From the cell containing the given text, extract its center point as (X, Y) coordinate. 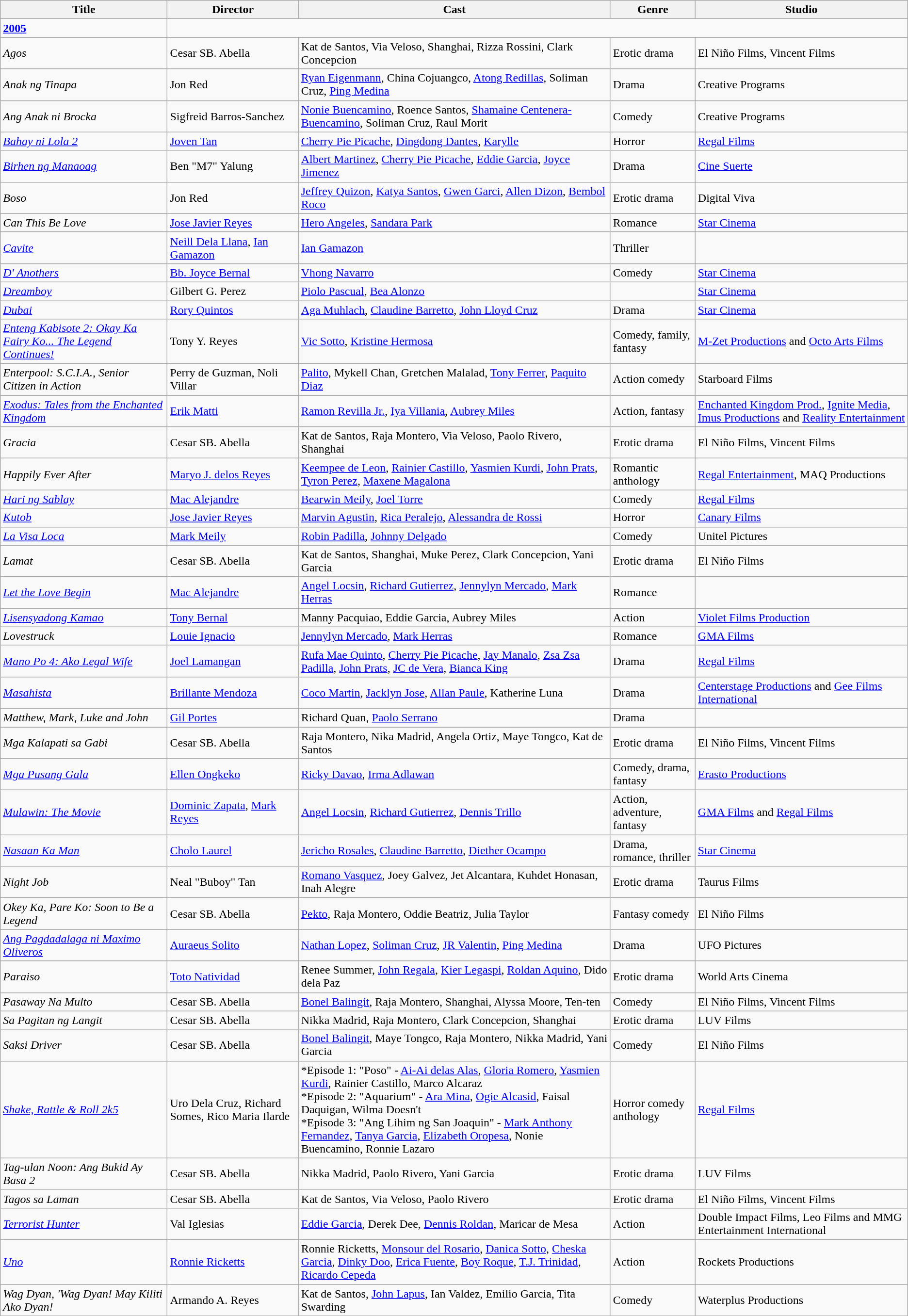
Armando A. Reyes (233, 1300)
Bearwin Meily, Joel Torre (454, 499)
Dominic Zapata, Mark Reyes (233, 812)
Brillante Mendoza (233, 693)
Taurus Films (801, 882)
Robin Padilla, Johnny Delgado (454, 536)
2005 (84, 28)
Action, adventure, fantasy (653, 812)
Nathan Lopez, Soliman Cruz, JR Valentin, Ping Medina (454, 945)
Jennylyn Mercado, Mark Herras (454, 636)
Kat de Santos, Raja Montero, Via Veloso, Paolo Rivero, Shanghai (454, 442)
Paraiso (84, 977)
Piolo Pascual, Bea Alonzo (454, 291)
Uro Dela Cruz, Richard Somes, Rico Maria Ilarde (233, 1109)
Tagos sa Laman (84, 1199)
Kutob (84, 518)
Mga Pusang Gala (84, 774)
Horror comedy anthology (653, 1109)
Cholo Laurel (233, 851)
Unitel Pictures (801, 536)
Cast (454, 10)
Gil Portes (233, 717)
Title (84, 10)
Aga Muhlach, Claudine Barretto, John Lloyd Cruz (454, 310)
Genre (653, 10)
Okey Ka, Pare Ko: Soon to Be a Legend (84, 914)
Kat de Santos, Via Veloso, Paolo Rivero (454, 1199)
Joel Lamangan (233, 661)
Can This Be Love (84, 223)
Ricky Davao, Irma Adlawan (454, 774)
Marvin Agustin, Rica Peralejo, Alessandra de Rossi (454, 518)
Tag-ulan Noon: Ang Bukid Ay Basa 2 (84, 1174)
Louie Ignacio (233, 636)
Ramon Revilla Jr., Iya Villania, Aubrey Miles (454, 411)
Tony Y. Reyes (233, 341)
Rockets Productions (801, 1262)
Bonel Balingit, Raja Montero, Shanghai, Alyssa Moore, Ten-ten (454, 1002)
Uno (84, 1262)
Comedy, family, fantasy (653, 341)
La Visa Loca (84, 536)
Neal "Buboy" Tan (233, 882)
Maryo J. delos Reyes (233, 474)
Manny Pacquiao, Eddie Garcia, Aubrey Miles (454, 617)
Jericho Rosales, Claudine Barretto, Diether Ocampo (454, 851)
Saksi Driver (84, 1045)
Bahay ni Lola 2 (84, 141)
Vhong Navarro (454, 273)
Birhen ng Manaoag (84, 166)
Perry de Guzman, Noli Villar (233, 379)
GMA Films and Regal Films (801, 812)
UFO Pictures (801, 945)
Nonie Buencamino, Roence Santos, Shamaine Centenera-Buencamino, Soliman Cruz, Raul Morit (454, 116)
Palito, Mykell Chan, Gretchen Malalad, Tony Ferrer, Paquito Diaz (454, 379)
Fantasy comedy (653, 914)
Hari ng Sablay (84, 499)
Mulawin: The Movie (84, 812)
Kat de Santos, John Lapus, Ian Valdez, Emilio Garcia, Tita Swarding (454, 1300)
Wag Dyan, 'Wag Dyan! May Kiliti Ako Dyan! (84, 1300)
Rory Quintos (233, 310)
Dreamboy (84, 291)
Joven Tan (233, 141)
Mark Meily (233, 536)
Raja Montero, Nika Madrid, Angela Ortiz, Maye Tongco, Kat de Santos (454, 742)
Nasaan Ka Man (84, 851)
Double Impact Films, Leo Films and MMG Entertainment International (801, 1223)
Angel Locsin, Richard Gutierrez, Dennis Trillo (454, 812)
Erik Matti (233, 411)
Keempee de Leon, Rainier Castillo, Yasmien Kurdi, John Prats, Tyron Perez, Maxene Magalona (454, 474)
Enterpool: S.C.I.A., Senior Citizen in Action (84, 379)
Director (233, 10)
Comedy, drama, fantasy (653, 774)
Nikka Madrid, Paolo Rivero, Yani Garcia (454, 1174)
Ronnie Ricketts, Monsour del Rosario, Danica Sotto, Cheska Garcia, Dinky Doo, Erica Fuente, Boy Roque, T.J. Trinidad, Ricardo Cepeda (454, 1262)
Happily Ever After (84, 474)
D' Anothers (84, 273)
Kat de Santos, Shanghai, Muke Perez, Clark Concepcion, Yani Garcia (454, 561)
Agos (84, 53)
Sa Pagitan ng Langit (84, 1020)
Bb. Joyce Bernal (233, 273)
Ben "M7" Yalung (233, 166)
Action comedy (653, 379)
Coco Martin, Jacklyn Jose, Allan Paule, Katherine Luna (454, 693)
Rufa Mae Quinto, Cherry Pie Picache, Jay Manalo, Zsa Zsa Padilla, John Prats, JC de Vera, Bianca King (454, 661)
Erasto Productions (801, 774)
Mga Kalapati sa Gabi (84, 742)
Digital Viva (801, 198)
Let the Love Begin (84, 593)
Action, fantasy (653, 411)
Toto Natividad (233, 977)
Romantic anthology (653, 474)
Auraeus Solito (233, 945)
Angel Locsin, Richard Gutierrez, Jennylyn Mercado, Mark Herras (454, 593)
Lisensyadong Kamao (84, 617)
Bonel Balingit, Maye Tongco, Raja Montero, Nikka Madrid, Yani Garcia (454, 1045)
Vic Sotto, Kristine Hermosa (454, 341)
Mano Po 4: Ako Legal Wife (84, 661)
Neill Dela Llana, Ian Gamazon (233, 247)
Hero Angeles, Sandara Park (454, 223)
Pekto, Raja Montero, Oddie Beatriz, Julia Taylor (454, 914)
Tony Bernal (233, 617)
Ang Pagdadalaga ni Maximo Oliveros (84, 945)
Cherry Pie Picache, Dingdong Dantes, Karylle (454, 141)
Regal Entertainment, MAQ Productions (801, 474)
Gilbert G. Perez (233, 291)
Renee Summer, John Regala, Kier Legaspi, Roldan Aquino, Dido dela Paz (454, 977)
Ryan Eigenmann, China Cojuangco, Atong Redillas, Soliman Cruz, Ping Medina (454, 84)
Romano Vasquez, Joey Galvez, Jet Alcantara, Kuhdet Honasan, Inah Alegre (454, 882)
Kat de Santos, Via Veloso, Shanghai, Rizza Rossini, Clark Concepcion (454, 53)
Ellen Ongkeko (233, 774)
Lovestruck (84, 636)
Matthew, Mark, Luke and John (84, 717)
Centerstage Productions and Gee Films International (801, 693)
Jeffrey Quizon, Katya Santos, Gwen Garci, Allen Dizon, Bembol Roco (454, 198)
Pasaway Na Multo (84, 1002)
Richard Quan, Paolo Serrano (454, 717)
World Arts Cinema (801, 977)
Starboard Films (801, 379)
Violet Films Production (801, 617)
Exodus: Tales from the Enchanted Kingdom (84, 411)
Gracia (84, 442)
Shake, Rattle & Roll 2k5 (84, 1109)
Lamat (84, 561)
GMA Films (801, 636)
Dubai (84, 310)
Nikka Madrid, Raja Montero, Clark Concepcion, Shanghai (454, 1020)
Eddie Garcia, Derek Dee, Dennis Roldan, Maricar de Mesa (454, 1223)
Ang Anak ni Brocka (84, 116)
Sigfreid Barros-Sanchez (233, 116)
Ian Gamazon (454, 247)
Masahista (84, 693)
Boso (84, 198)
Night Job (84, 882)
Albert Martinez, Cherry Pie Picache, Eddie Garcia, Joyce Jimenez (454, 166)
Ronnie Ricketts (233, 1262)
Drama, romance, thriller (653, 851)
Thriller (653, 247)
M-Zet Productions and Octo Arts Films (801, 341)
Studio (801, 10)
Cine Suerte (801, 166)
Anak ng Tinapa (84, 84)
Enchanted Kingdom Prod., Ignite Media, Imus Productions and Reality Entertainment (801, 411)
Canary Films (801, 518)
Cavite (84, 247)
Terrorist Hunter (84, 1223)
Enteng Kabisote 2: Okay Ka Fairy Ko... The Legend Continues! (84, 341)
Waterplus Productions (801, 1300)
Val Iglesias (233, 1223)
